Determine the [x, y] coordinate at the center of the cell enclosing the given text.  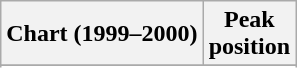
Chart (1999–2000) [102, 34]
Peakposition [249, 34]
